Detect which cell encompasses the target text, then output its [X, Y] center coordinate. 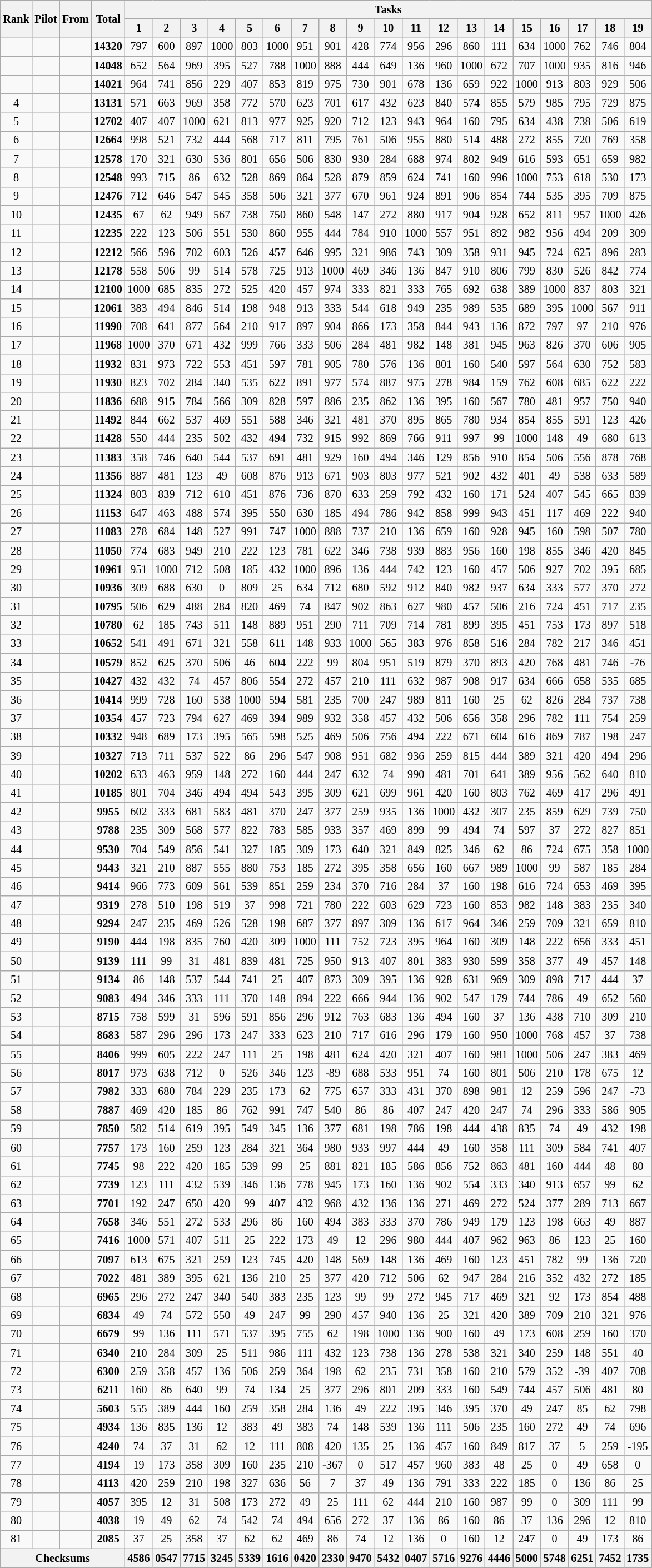
585 [305, 831]
11492 [108, 421]
518 [638, 626]
431 [416, 1092]
543 [277, 794]
842 [610, 271]
65 [17, 1241]
995 [333, 253]
687 [305, 924]
682 [388, 756]
9470 [361, 1559]
754 [610, 719]
715 [166, 178]
11930 [108, 383]
831 [139, 365]
75 [17, 1428]
699 [388, 794]
14021 [108, 84]
761 [361, 141]
742 [416, 570]
12235 [108, 234]
Pilot [46, 19]
29 [17, 570]
10579 [108, 663]
4113 [108, 1484]
63 [17, 1204]
57 [17, 1092]
886 [333, 402]
522 [222, 756]
932 [333, 719]
10332 [108, 738]
809 [250, 589]
4038 [108, 1521]
24 [17, 476]
12178 [108, 271]
81 [17, 1540]
159 [499, 383]
357 [361, 831]
647 [139, 514]
55 [17, 1055]
710 [583, 1018]
755 [305, 1335]
944 [388, 999]
872 [527, 327]
11324 [108, 495]
14320 [108, 47]
129 [444, 458]
714 [416, 626]
968 [333, 1204]
569 [361, 1260]
611 [277, 644]
561 [222, 887]
43 [17, 831]
553 [222, 365]
827 [610, 831]
Rank [17, 19]
878 [610, 458]
925 [305, 122]
54 [17, 1036]
9955 [108, 812]
14048 [108, 66]
4057 [108, 1502]
602 [139, 812]
548 [333, 215]
41 [17, 794]
10780 [108, 626]
934 [499, 421]
819 [305, 84]
39 [17, 756]
788 [277, 66]
10185 [108, 794]
653 [583, 887]
1 [139, 29]
610 [222, 495]
From [76, 19]
283 [638, 253]
825 [444, 850]
345 [277, 1129]
10202 [108, 775]
12212 [108, 253]
170 [139, 160]
10327 [108, 756]
428 [361, 47]
760 [222, 943]
817 [527, 1447]
12702 [108, 122]
692 [471, 290]
731 [416, 1372]
716 [388, 887]
846 [194, 308]
12100 [108, 290]
959 [194, 775]
2 [166, 29]
44 [17, 850]
707 [527, 66]
864 [305, 178]
-39 [583, 1372]
808 [305, 1447]
700 [361, 700]
10414 [108, 700]
23 [17, 458]
12435 [108, 215]
721 [305, 905]
985 [555, 103]
7850 [108, 1129]
739 [610, 812]
61 [17, 1167]
42 [17, 812]
47 [17, 905]
7757 [108, 1148]
881 [333, 1167]
3 [194, 29]
6340 [108, 1353]
906 [471, 197]
992 [361, 439]
51 [17, 980]
765 [444, 290]
962 [499, 1241]
670 [361, 197]
3245 [222, 1559]
5716 [444, 1559]
516 [499, 644]
0407 [416, 1559]
59 [17, 1129]
507 [610, 532]
4586 [139, 1559]
36 [17, 700]
11153 [108, 514]
4194 [108, 1465]
678 [416, 84]
736 [305, 495]
7887 [108, 1111]
73 [17, 1391]
50 [17, 962]
12664 [108, 141]
11968 [108, 346]
10427 [108, 681]
946 [638, 66]
894 [305, 999]
52 [17, 999]
636 [277, 1484]
609 [194, 887]
147 [361, 215]
852 [139, 663]
845 [638, 551]
572 [194, 1316]
536 [222, 160]
588 [277, 421]
778 [305, 1186]
178 [583, 1073]
775 [333, 1092]
171 [499, 495]
417 [583, 794]
822 [250, 831]
823 [139, 383]
665 [610, 495]
2330 [333, 1559]
6679 [108, 1335]
-73 [638, 1092]
600 [166, 47]
792 [416, 495]
11050 [108, 551]
993 [139, 178]
562 [583, 775]
787 [583, 738]
28 [17, 551]
815 [471, 756]
12476 [108, 197]
9083 [108, 999]
7452 [610, 1559]
650 [194, 1204]
2085 [108, 1540]
34 [17, 663]
8406 [108, 1055]
8017 [108, 1073]
78 [17, 1484]
7097 [108, 1260]
892 [499, 234]
12061 [108, 308]
9139 [108, 962]
66 [17, 1260]
9190 [108, 943]
592 [388, 589]
883 [444, 551]
-76 [638, 663]
6965 [108, 1297]
889 [277, 626]
394 [277, 719]
38 [17, 738]
13131 [108, 103]
799 [527, 271]
70 [17, 1335]
79 [17, 1502]
837 [583, 290]
589 [638, 476]
990 [416, 775]
5339 [250, 1559]
502 [222, 439]
922 [499, 84]
6834 [108, 1316]
649 [388, 66]
Tasks [389, 10]
32 [17, 626]
68 [17, 1297]
581 [305, 700]
866 [361, 327]
1735 [638, 1559]
192 [139, 1204]
560 [638, 999]
12578 [108, 160]
6300 [108, 1372]
5748 [555, 1559]
557 [444, 234]
22 [17, 439]
873 [333, 980]
8683 [108, 1036]
606 [610, 346]
651 [583, 160]
893 [499, 663]
7701 [108, 1204]
996 [499, 178]
7715 [194, 1559]
234 [333, 887]
870 [333, 495]
631 [471, 980]
691 [277, 458]
10354 [108, 719]
684 [166, 532]
33 [17, 644]
11356 [108, 476]
85 [583, 1409]
401 [527, 476]
947 [471, 1278]
578 [250, 271]
7022 [108, 1278]
27 [17, 532]
21 [17, 421]
722 [194, 365]
8715 [108, 1018]
4240 [108, 1447]
5603 [108, 1409]
9788 [108, 831]
9443 [108, 868]
9276 [471, 1559]
828 [277, 402]
662 [166, 421]
11083 [108, 532]
217 [583, 644]
0420 [305, 1559]
820 [250, 607]
92 [555, 1297]
903 [361, 476]
9530 [108, 850]
11990 [108, 327]
11836 [108, 402]
72 [17, 1372]
10936 [108, 589]
45 [17, 868]
69 [17, 1316]
35 [17, 681]
307 [499, 812]
745 [277, 1260]
696 [638, 1428]
60 [17, 1148]
773 [166, 887]
927 [555, 570]
-89 [333, 1073]
791 [444, 1484]
576 [388, 365]
672 [499, 66]
510 [166, 905]
816 [610, 66]
1616 [277, 1559]
865 [444, 421]
30 [17, 589]
7658 [108, 1223]
802 [471, 160]
794 [194, 719]
605 [166, 1055]
756 [388, 738]
117 [555, 514]
556 [583, 458]
798 [638, 1409]
11932 [108, 365]
7745 [108, 1167]
594 [277, 700]
6251 [583, 1559]
12548 [108, 178]
58 [17, 1111]
10652 [108, 644]
730 [361, 84]
7739 [108, 1186]
134 [277, 1391]
593 [555, 160]
895 [416, 421]
584 [583, 1148]
942 [416, 514]
-367 [333, 1465]
783 [277, 831]
135 [361, 1447]
11428 [108, 439]
877 [194, 327]
10795 [108, 607]
939 [416, 551]
Total [108, 19]
862 [388, 402]
542 [250, 1521]
10961 [108, 570]
728 [166, 700]
9319 [108, 905]
6211 [108, 1391]
26 [17, 514]
4446 [499, 1559]
900 [444, 1335]
936 [416, 756]
813 [250, 122]
966 [139, 887]
772 [250, 103]
582 [139, 1129]
5432 [388, 1559]
97 [583, 327]
289 [583, 1204]
77 [17, 1465]
4934 [108, 1428]
7416 [108, 1241]
570 [277, 103]
924 [416, 197]
517 [388, 1465]
729 [610, 103]
271 [444, 1204]
9414 [108, 887]
64 [17, 1223]
5000 [527, 1559]
98 [139, 1167]
381 [471, 346]
9294 [108, 924]
758 [139, 1018]
11383 [108, 458]
Checksums [63, 1559]
769 [610, 141]
71 [17, 1353]
920 [333, 122]
-195 [638, 1447]
984 [471, 383]
7982 [108, 1092]
763 [361, 1018]
9134 [108, 980]
53 [17, 1018]
20 [17, 402]
937 [499, 589]
76 [17, 1447]
931 [499, 253]
0547 [166, 1559]
